Determine the (X, Y) coordinate at the center of the cell enclosing the given text.  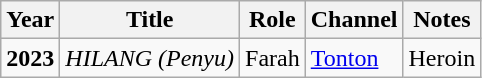
Role (273, 20)
HILANG (Penyu) (150, 58)
Year (30, 20)
Notes (442, 20)
Tonton (354, 58)
Channel (354, 20)
Heroin (442, 58)
Farah (273, 58)
2023 (30, 58)
Title (150, 20)
